Pinpoint the cell where the given text exists, returning its (x, y) midpoint coordinate. 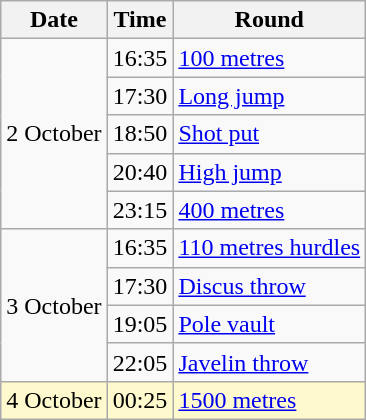
Time (140, 20)
18:50 (140, 134)
100 metres (270, 58)
Date (54, 20)
2 October (54, 134)
Shot put (270, 134)
22:05 (140, 362)
4 October (54, 400)
23:15 (140, 210)
400 metres (270, 210)
1500 metres (270, 400)
Long jump (270, 96)
Pole vault (270, 324)
High jump (270, 172)
Javelin throw (270, 362)
00:25 (140, 400)
Discus throw (270, 286)
3 October (54, 305)
110 metres hurdles (270, 248)
19:05 (140, 324)
Round (270, 20)
20:40 (140, 172)
